Locate the cell with the specified text and output its [x, y] center coordinate. 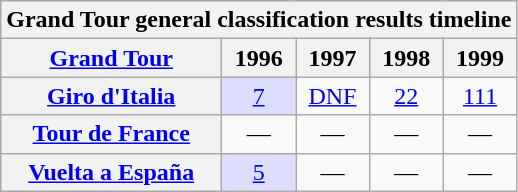
22 [406, 96]
5 [259, 172]
7 [259, 96]
111 [480, 96]
Vuelta a España [112, 172]
1997 [333, 58]
DNF [333, 96]
Grand Tour general classification results timeline [259, 20]
Giro d'Italia [112, 96]
1996 [259, 58]
Grand Tour [112, 58]
1999 [480, 58]
1998 [406, 58]
Tour de France [112, 134]
